Pinpoint the cell where the given text exists, returning its [X, Y] midpoint coordinate. 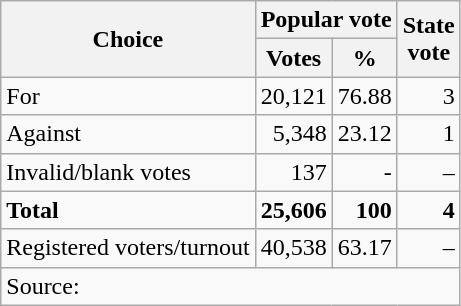
3 [428, 96]
1 [428, 134]
63.17 [364, 248]
5,348 [294, 134]
137 [294, 172]
Source: [231, 286]
Statevote [428, 39]
Choice [128, 39]
76.88 [364, 96]
25,606 [294, 210]
Total [128, 210]
100 [364, 210]
Invalid/blank votes [128, 172]
Votes [294, 58]
- [364, 172]
Popular vote [326, 20]
Registered voters/turnout [128, 248]
For [128, 96]
40,538 [294, 248]
4 [428, 210]
23.12 [364, 134]
20,121 [294, 96]
Against [128, 134]
% [364, 58]
